For the text-containing cell, return its midpoint in [X, Y] coordinate format. 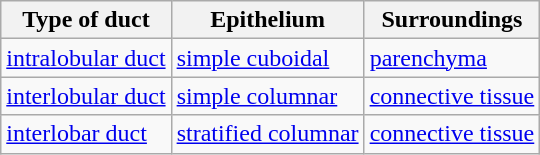
Epithelium [268, 20]
interlobular duct [86, 96]
stratified columnar [268, 134]
Type of duct [86, 20]
simple columnar [268, 96]
Surroundings [452, 20]
intralobular duct [86, 58]
parenchyma [452, 58]
simple cuboidal [268, 58]
interlobar duct [86, 134]
